For the text-containing cell, return its midpoint in (X, Y) coordinate format. 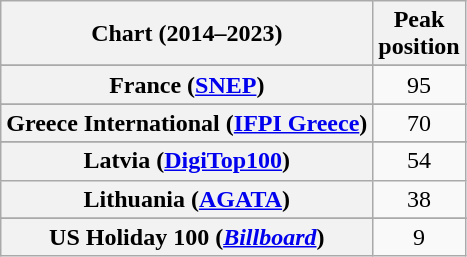
9 (419, 237)
France (SNEP) (187, 85)
54 (419, 161)
Peakposition (419, 34)
Greece International (IFPI Greece) (187, 123)
Chart (2014–2023) (187, 34)
US Holiday 100 (Billboard) (187, 237)
Latvia (DigiTop100) (187, 161)
Lithuania (AGATA) (187, 199)
95 (419, 85)
70 (419, 123)
38 (419, 199)
